From the cell containing the given text, extract its center point as (X, Y) coordinate. 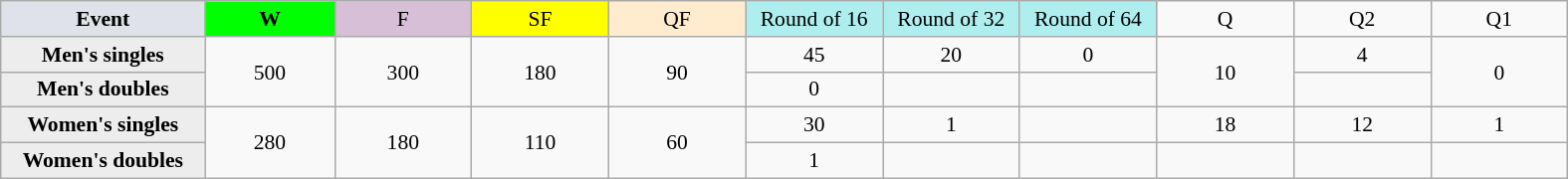
Women's singles (104, 125)
W (270, 19)
90 (677, 72)
12 (1362, 125)
280 (270, 143)
500 (270, 72)
Q2 (1362, 19)
Event (104, 19)
Men's doubles (104, 89)
Round of 32 (951, 19)
110 (541, 143)
18 (1226, 125)
QF (677, 19)
20 (951, 55)
F (403, 19)
Men's singles (104, 55)
4 (1362, 55)
Q (1226, 19)
60 (677, 143)
Q1 (1499, 19)
30 (814, 125)
Round of 64 (1088, 19)
300 (403, 72)
45 (814, 55)
Round of 16 (814, 19)
SF (541, 19)
10 (1226, 72)
Women's doubles (104, 161)
